Output the (x, y) coordinate of the center of the cell containing the given text.  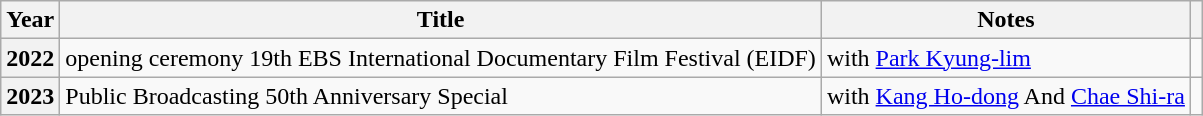
with Park Kyung-lim (1006, 58)
2022 (30, 58)
Public Broadcasting 50th Anniversary Special (441, 96)
Title (441, 20)
with Kang Ho-dong And Chae Shi-ra (1006, 96)
opening ceremony 19th EBS International Documentary Film Festival (EIDF) (441, 58)
2023 (30, 96)
Year (30, 20)
Notes (1006, 20)
